Scan for the cell matching the given text and deliver its [x, y] coordinate at center. 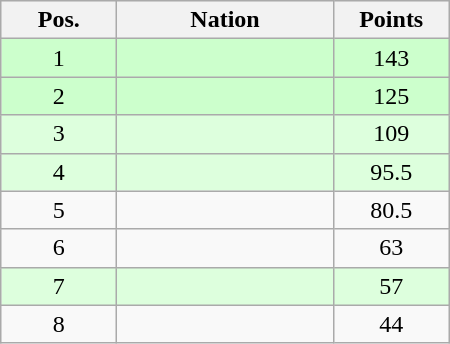
63 [391, 248]
109 [391, 134]
1 [59, 58]
5 [59, 210]
Pos. [59, 20]
80.5 [391, 210]
7 [59, 286]
57 [391, 286]
44 [391, 324]
95.5 [391, 172]
4 [59, 172]
8 [59, 324]
143 [391, 58]
125 [391, 96]
2 [59, 96]
Points [391, 20]
6 [59, 248]
Nation [225, 20]
3 [59, 134]
